Detect which cell encompasses the target text, then output its (X, Y) center coordinate. 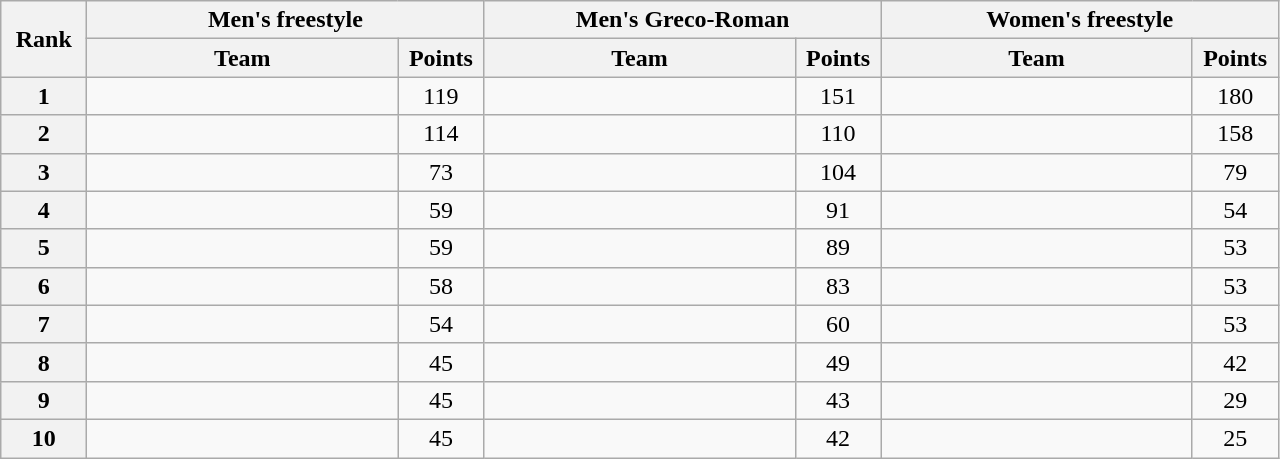
158 (1235, 134)
6 (44, 286)
Rank (44, 39)
10 (44, 438)
104 (838, 172)
91 (838, 210)
73 (441, 172)
29 (1235, 400)
151 (838, 96)
9 (44, 400)
7 (44, 324)
89 (838, 248)
110 (838, 134)
58 (441, 286)
Women's freestyle (1080, 20)
8 (44, 362)
Men's freestyle (286, 20)
2 (44, 134)
4 (44, 210)
3 (44, 172)
5 (44, 248)
180 (1235, 96)
119 (441, 96)
114 (441, 134)
43 (838, 400)
79 (1235, 172)
60 (838, 324)
25 (1235, 438)
1 (44, 96)
83 (838, 286)
Men's Greco-Roman (682, 20)
49 (838, 362)
